For the text-containing cell, return its midpoint in (x, y) coordinate format. 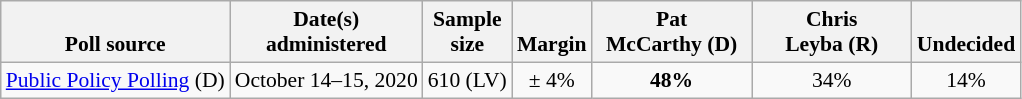
Poll source (116, 32)
610 (LV) (468, 80)
48% (672, 80)
ChrisLeyba (R) (832, 32)
October 14–15, 2020 (326, 80)
PatMcCarthy (D) (672, 32)
Public Policy Polling (D) (116, 80)
Date(s)administered (326, 32)
Samplesize (468, 32)
Margin (552, 32)
34% (832, 80)
± 4% (552, 80)
Undecided (966, 32)
14% (966, 80)
